Detect which cell encompasses the target text, then output its [X, Y] center coordinate. 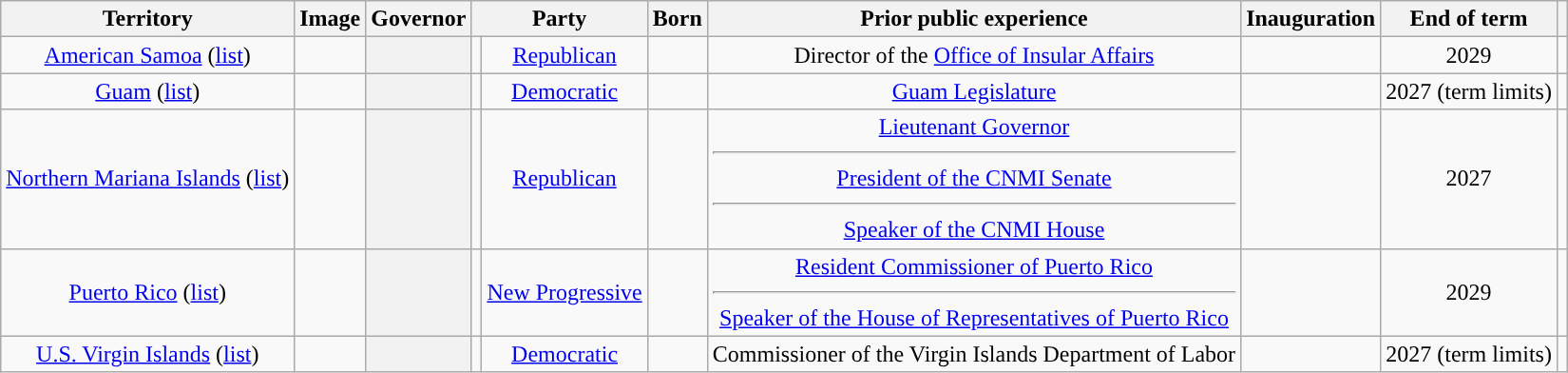
Director of the Office of Insular Affairs [973, 55]
Puerto Rico (list) [148, 292]
Inauguration [1311, 19]
Guam (list) [148, 91]
Guam Legislature [973, 91]
Resident Commissioner of Puerto RicoSpeaker of the House of Representatives of Puerto Rico [973, 292]
American Samoa (list) [148, 55]
Prior public experience [973, 19]
Governor [418, 19]
Territory [148, 19]
Party [559, 19]
2027 [1469, 179]
Born [677, 19]
Image [331, 19]
Lieutenant GovernorPresident of the CNMI SenateSpeaker of the CNMI House [973, 179]
New Progressive [564, 292]
U.S. Virgin Islands (list) [148, 354]
Northern Mariana Islands (list) [148, 179]
End of term [1469, 19]
Commissioner of the Virgin Islands Department of Labor [973, 354]
